Extract the [x, y] coordinate from the center of the cell holding the provided text.  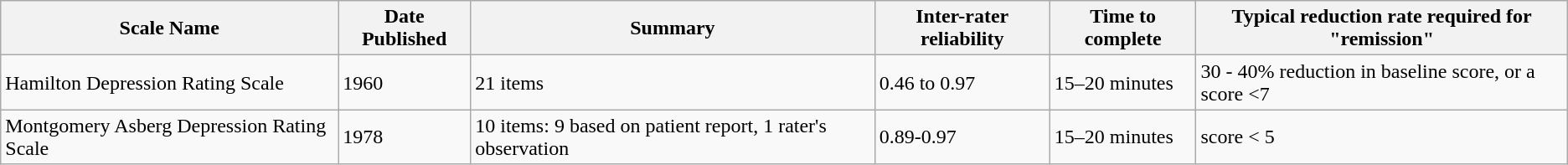
30 - 40% reduction in baseline score, or a score <7 [1382, 82]
Hamilton Depression Rating Scale [169, 82]
0.89-0.97 [962, 137]
Time to complete [1122, 28]
Date Published [405, 28]
1960 [405, 82]
Inter-rater reliability [962, 28]
Montgomery Asberg Depression Rating Scale [169, 137]
10 items: 9 based on patient report, 1 rater's observation [673, 137]
21 items [673, 82]
score < 5 [1382, 137]
Typical reduction rate required for "remission" [1382, 28]
0.46 to 0.97 [962, 82]
Summary [673, 28]
Scale Name [169, 28]
1978 [405, 137]
